For the text-containing cell, return its midpoint in [X, Y] coordinate format. 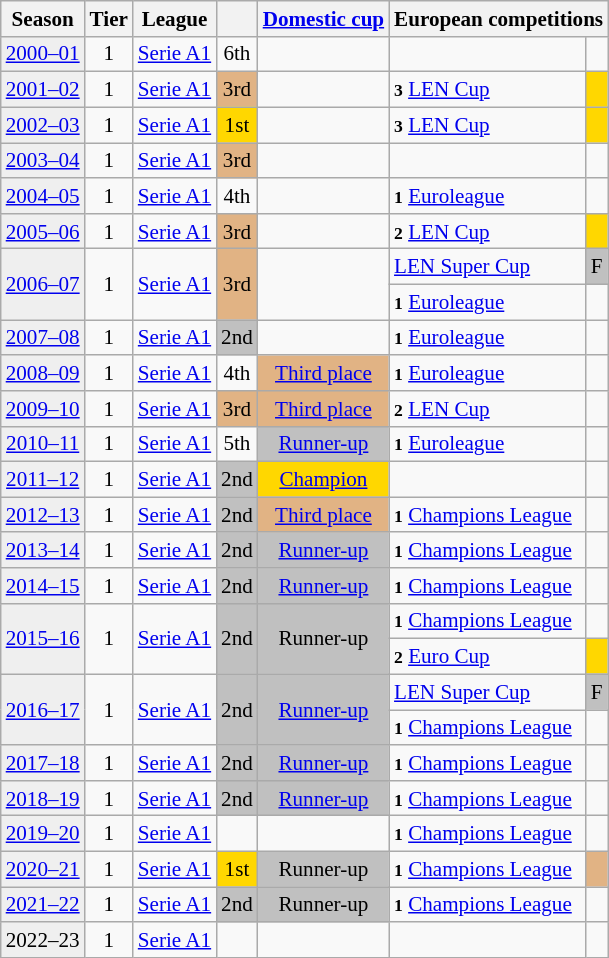
2003–04 [43, 160]
2006–07 [43, 284]
5th [237, 444]
2 Euro Cup [487, 656]
2004–05 [43, 196]
Domestic cup [324, 18]
2019–20 [43, 834]
2016–17 [43, 710]
2020–21 [43, 868]
2002–03 [43, 124]
2014–15 [43, 586]
6th [237, 54]
2005–06 [43, 230]
2007–08 [43, 338]
2008–09 [43, 372]
2000–01 [43, 54]
2012–13 [43, 514]
2001–02 [43, 90]
2015–16 [43, 638]
European competitions [498, 18]
2013–14 [43, 550]
2011–12 [43, 480]
2022–23 [43, 940]
2018–19 [43, 798]
Champion [324, 480]
2009–10 [43, 408]
2017–18 [43, 762]
Season [43, 18]
League [174, 18]
Tier [109, 18]
2021–22 [43, 904]
2010–11 [43, 444]
